Locate the cell with the specified text and output its (x, y) center coordinate. 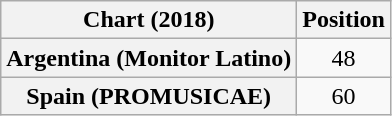
Argentina (Monitor Latino) (149, 58)
48 (344, 58)
Position (344, 20)
60 (344, 96)
Chart (2018) (149, 20)
Spain (PROMUSICAE) (149, 96)
